Provide the (x, y) coordinate of the cell's center where the given text is located.  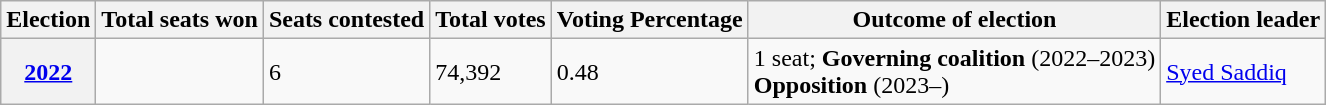
Seats contested (346, 20)
Syed Saddiq (1244, 72)
Total votes (491, 20)
1 seat; Governing coalition (2022–2023)Opposition (2023–) (954, 72)
Election (48, 20)
2022 (48, 72)
Voting Percentage (650, 20)
0.48 (650, 72)
Outcome of election (954, 20)
74,392 (491, 72)
Election leader (1244, 20)
Total seats won (180, 20)
6 (346, 72)
